Locate the cell with the specified text and output its (x, y) center coordinate. 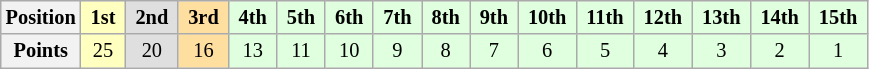
9th (494, 17)
11th (604, 17)
Points (41, 51)
2 (779, 51)
1st (104, 17)
10th (547, 17)
8 (446, 51)
3 (721, 51)
13 (253, 51)
15th (838, 17)
Position (41, 17)
5th (301, 17)
2nd (152, 17)
12th (663, 17)
7 (494, 51)
5 (604, 51)
6 (547, 51)
14th (779, 17)
11 (301, 51)
7th (397, 17)
9 (397, 51)
13th (721, 17)
20 (152, 51)
3rd (203, 17)
4th (253, 17)
8th (446, 17)
1 (838, 51)
25 (104, 51)
16 (203, 51)
10 (349, 51)
4 (663, 51)
6th (349, 17)
